From the cell containing the given text, extract its center point as (X, Y) coordinate. 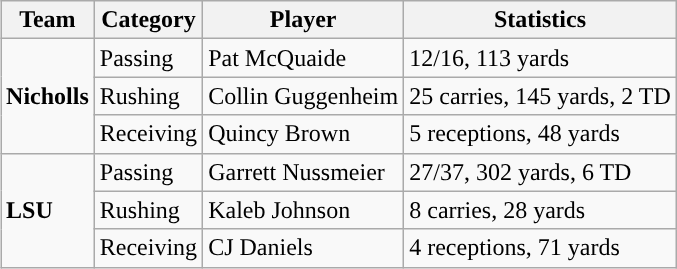
Kaleb Johnson (304, 210)
Nicholls (48, 96)
Category (148, 20)
27/37, 302 yards, 6 TD (540, 172)
Team (48, 20)
Collin Guggenheim (304, 96)
Pat McQuaide (304, 58)
12/16, 113 yards (540, 58)
Player (304, 20)
Garrett Nussmeier (304, 172)
Quincy Brown (304, 134)
25 carries, 145 yards, 2 TD (540, 96)
LSU (48, 210)
5 receptions, 48 yards (540, 134)
Statistics (540, 20)
4 receptions, 71 yards (540, 248)
CJ Daniels (304, 248)
8 carries, 28 yards (540, 210)
